From the cell containing the given text, extract its center point as (X, Y) coordinate. 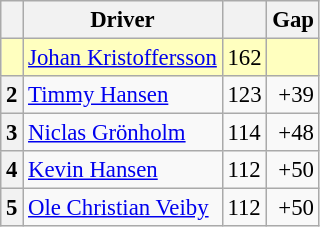
3 (12, 133)
Kevin Hansen (122, 170)
162 (244, 58)
Gap (293, 20)
Driver (122, 20)
Ole Christian Veiby (122, 208)
Johan Kristoffersson (122, 58)
4 (12, 170)
+48 (293, 133)
Timmy Hansen (122, 95)
114 (244, 133)
5 (12, 208)
123 (244, 95)
2 (12, 95)
Niclas Grönholm (122, 133)
+39 (293, 95)
